Identify which cell holds the provided text, then report its [x, y] central coordinate. 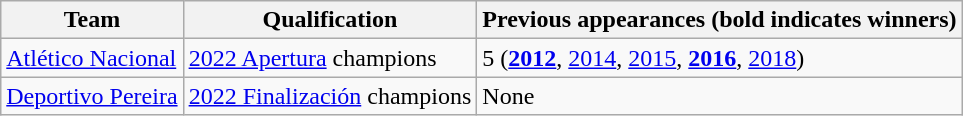
Previous appearances (bold indicates winners) [720, 20]
Qualification [330, 20]
Team [92, 20]
Deportivo Pereira [92, 96]
None [720, 96]
5 (2012, 2014, 2015, 2016, 2018) [720, 58]
2022 Finalización champions [330, 96]
Atlético Nacional [92, 58]
2022 Apertura champions [330, 58]
